Output the [x, y] coordinate of the center of the cell containing the given text.  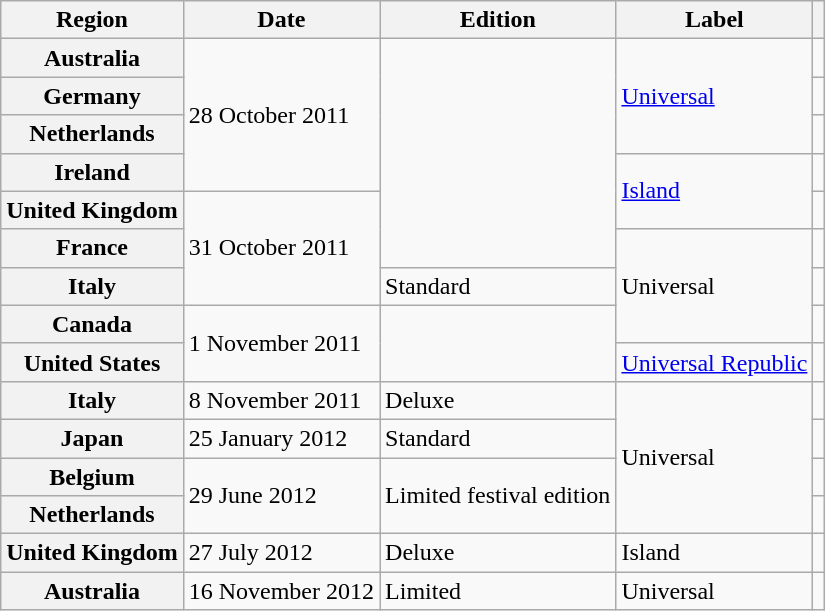
Date [281, 20]
Edition [498, 20]
27 July 2012 [281, 553]
United States [92, 362]
Limited festival edition [498, 496]
Universal Republic [714, 362]
Limited [498, 591]
31 October 2011 [281, 248]
Belgium [92, 477]
Canada [92, 324]
28 October 2011 [281, 115]
Germany [92, 96]
8 November 2011 [281, 400]
France [92, 248]
25 January 2012 [281, 438]
Region [92, 20]
Japan [92, 438]
29 June 2012 [281, 496]
Ireland [92, 172]
16 November 2012 [281, 591]
Label [714, 20]
1 November 2011 [281, 343]
